Return (X, Y) of the center of cell containing provided text 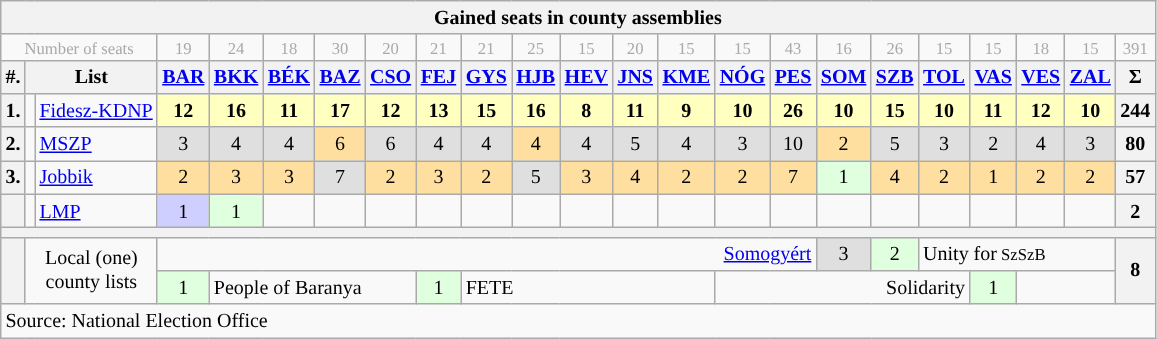
VES (1041, 78)
Somogyért (486, 254)
391 (1136, 48)
#. (13, 78)
1. (13, 110)
LMP (96, 212)
30 (340, 48)
3. (13, 178)
Local (one)county lists (91, 272)
17 (340, 110)
HJB (536, 78)
SOM (844, 78)
List (91, 78)
BÉK (289, 78)
244 (1136, 110)
13 (438, 110)
FEJ (438, 78)
BKK (236, 78)
80 (1136, 144)
Gained seats in county assemblies (578, 18)
Jobbik (96, 178)
Source: National Election Office (578, 320)
NÓG (742, 78)
ZAL (1090, 78)
Unity for SzSzB (1016, 254)
GYS (486, 78)
HEV (586, 78)
25 (536, 48)
FETE (588, 288)
CSO (390, 78)
BAZ (340, 78)
9 (686, 110)
KME (686, 78)
24 (236, 48)
2. (13, 144)
TOL (944, 78)
Fidesz-KDNP (96, 110)
Number of seats (80, 48)
57 (1136, 178)
VAS (994, 78)
43 (793, 48)
PES (793, 78)
Solidarity (842, 288)
People of Baranya (312, 288)
SZB (894, 78)
Σ (1136, 78)
BAR (183, 78)
JNS (636, 78)
MSZP (96, 144)
19 (183, 48)
